Scan for the cell matching the given text and deliver its (x, y) coordinate at center. 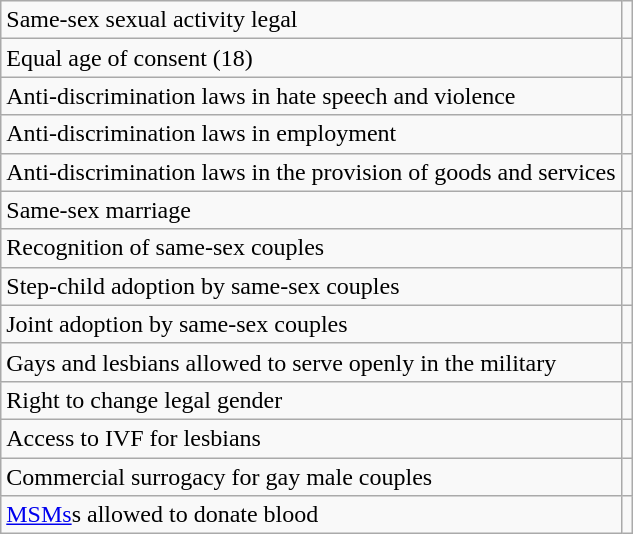
Recognition of same-sex couples (311, 248)
Commercial surrogacy for gay male couples (311, 477)
Gays and lesbians allowed to serve openly in the military (311, 362)
MSMss allowed to donate blood (311, 515)
Same-sex sexual activity legal (311, 20)
Anti-discrimination laws in the provision of goods and services (311, 172)
Step-child adoption by same-sex couples (311, 286)
Access to IVF for lesbians (311, 438)
Right to change legal gender (311, 400)
Anti-discrimination laws in hate speech and violence (311, 96)
Anti-discrimination laws in employment (311, 134)
Equal age of consent (18) (311, 58)
Same-sex marriage (311, 210)
Joint adoption by same-sex couples (311, 324)
